Extract the [X, Y] coordinate from the center of the cell holding the provided text.  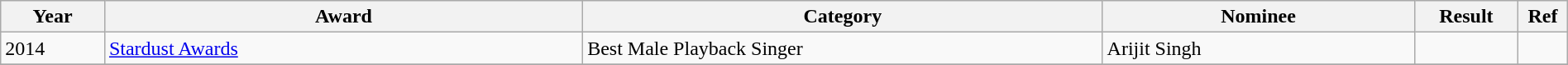
Stardust Awards [343, 48]
Award [343, 17]
2014 [53, 48]
Category [843, 17]
Year [53, 17]
Result [1466, 17]
Arijit Singh [1259, 48]
Ref [1543, 17]
Nominee [1259, 17]
Best Male Playback Singer [843, 48]
